Locate the cell with the specified text and output its (X, Y) center coordinate. 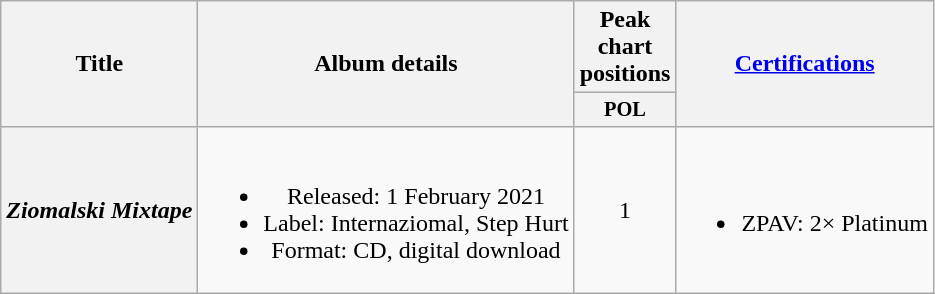
Title (100, 64)
Album details (386, 64)
ZPAV: 2× Platinum (805, 210)
Ziomalski Mixtape (100, 210)
1 (625, 210)
Certifications (805, 64)
Released: 1 February 2021Label: Internaziomal, Step HurtFormat: CD, digital download (386, 210)
POL (625, 110)
Peak chart positions (625, 47)
